Determine the [x, y] coordinate at the center of the cell enclosing the given text.  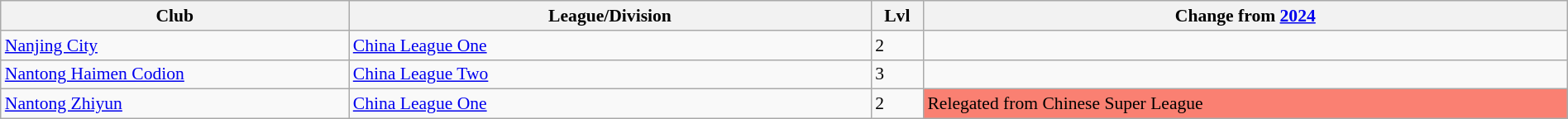
Nanjing City [175, 45]
China League Two [610, 74]
Club [175, 16]
Relegated from Chinese Super League [1245, 104]
Change from 2024 [1245, 16]
Nantong Haimen Codion [175, 74]
Nantong Zhiyun [175, 104]
Lvl [896, 16]
League/Division [610, 16]
3 [896, 74]
